Detect which cell encompasses the target text, then output its (X, Y) center coordinate. 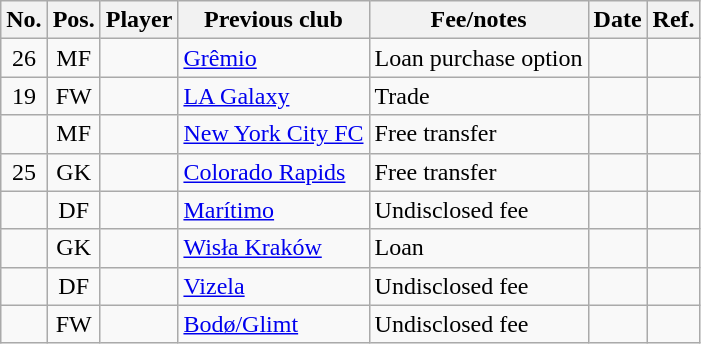
Grêmio (274, 58)
New York City FC (274, 134)
25 (24, 172)
Pos. (74, 20)
Wisła Kraków (274, 248)
19 (24, 96)
Marítimo (274, 210)
Vizela (274, 286)
Loan (478, 248)
Loan purchase option (478, 58)
Fee/notes (478, 20)
26 (24, 58)
Ref. (674, 20)
Previous club (274, 20)
LA Galaxy (274, 96)
Colorado Rapids (274, 172)
Bodø/Glimt (274, 324)
No. (24, 20)
Player (139, 20)
Date (618, 20)
Trade (478, 96)
